Find where the given text appears and provide that cell's center as (X, Y) coordinate. 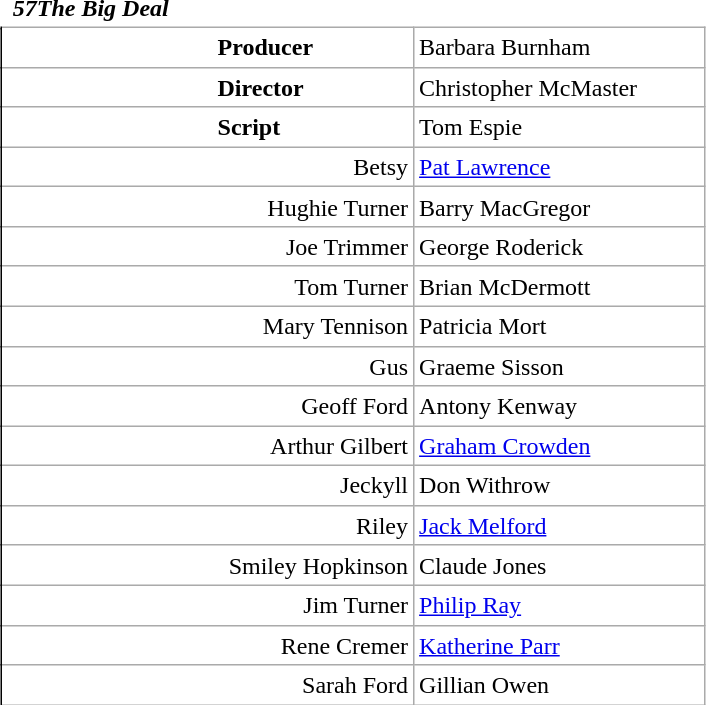
Brian McDermott (560, 286)
Arthur Gilbert (208, 446)
Tom Espie (560, 127)
Gillian Owen (560, 685)
Sarah Ford (208, 685)
Antony Kenway (560, 406)
Producer (208, 47)
Philip Ray (560, 605)
Smiley Hopkinson (208, 565)
George Roderick (560, 247)
Graham Crowden (560, 446)
Barbara Burnham (560, 47)
Claude Jones (560, 565)
Joe Trimmer (208, 247)
Katherine Parr (560, 645)
Graeme Sisson (560, 366)
Script (208, 127)
Jack Melford (560, 525)
Patricia Mort (560, 326)
Jeckyll (208, 486)
Geoff Ford (208, 406)
Don Withrow (560, 486)
Gus (208, 366)
Rene Cremer (208, 645)
Pat Lawrence (560, 167)
Hughie Turner (208, 207)
Christopher McMaster (560, 87)
Director (208, 87)
Barry MacGregor (560, 207)
Betsy (208, 167)
Mary Tennison (208, 326)
Riley (208, 525)
Jim Turner (208, 605)
Tom Turner (208, 286)
